Identify which cell holds the provided text, then report its (X, Y) central coordinate. 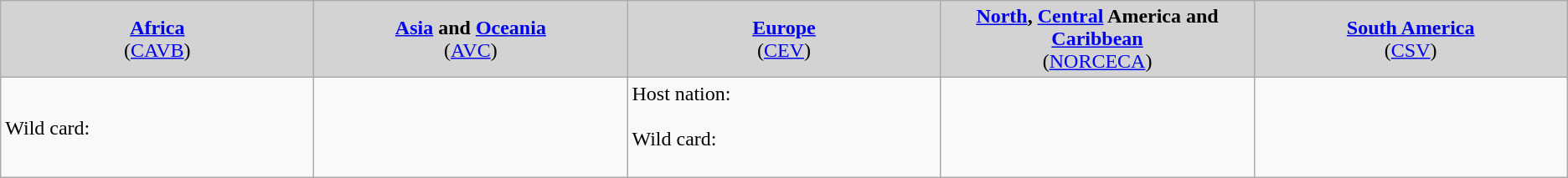
Wild card: (157, 127)
Europe (CEV) (784, 39)
South America (CSV) (1411, 39)
Host nation: Wild card: (784, 127)
North, Central America and Caribbean (NORCECA) (1097, 39)
Africa (CAVB) (157, 39)
Asia and Oceania (AVC) (471, 39)
